Extract the (x, y) coordinate from the center of the cell holding the provided text.  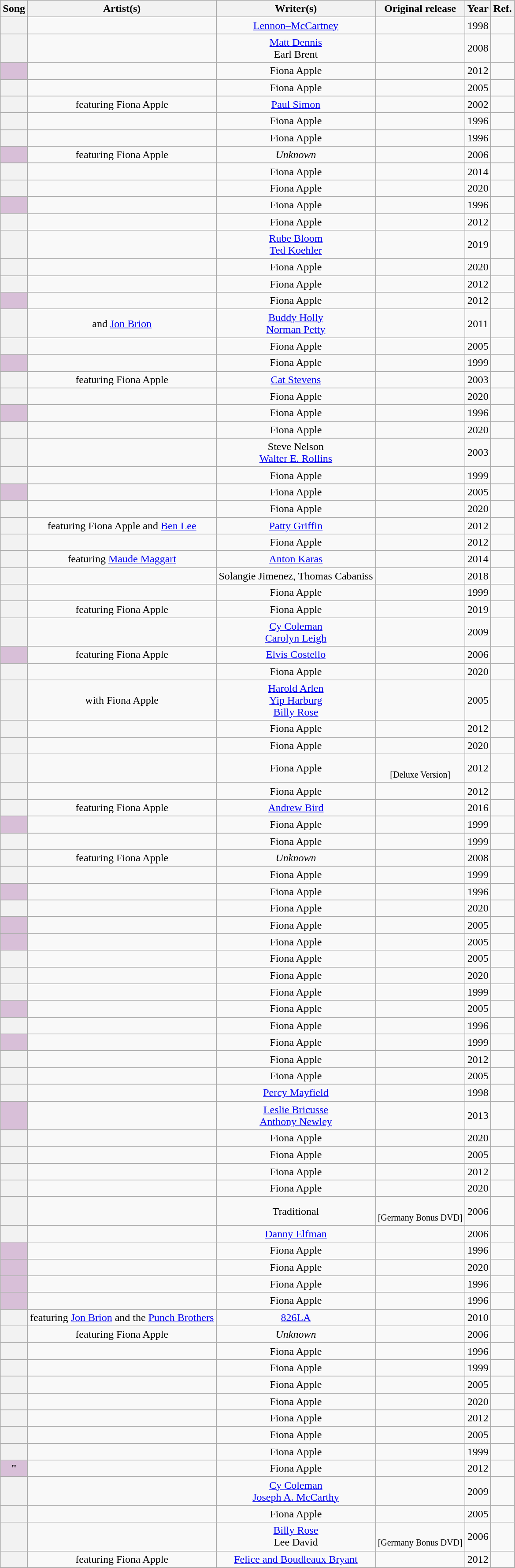
2016 (478, 808)
Leslie BricusseAnthony Newley (296, 1115)
Ref. (502, 9)
Traditional (296, 1211)
Steve NelsonWalter E. Rollins (296, 453)
2011 (478, 323)
featuring Jon Brion and the Punch Brothers (122, 1317)
Year (478, 9)
Elvis Costello (296, 655)
2002 (478, 104)
[Deluxe Version] (420, 768)
" (14, 1468)
Danny Elfman (296, 1234)
2018 (478, 576)
Original release (420, 9)
featuring Fiona Apple and Ben Lee (122, 525)
Billy RoseLee David (296, 1537)
Paul Simon (296, 104)
and Jon Brion (122, 323)
2010 (478, 1317)
Artist(s) (122, 9)
Harold ArlenYip HarburgBilly Rose (296, 700)
Cy ColemanCarolyn Leigh (296, 632)
2013 (478, 1115)
Percy Mayfield (296, 1092)
Song (14, 9)
featuring Maude Maggart (122, 559)
Cy ColemanJoseph A. McCarthy (296, 1491)
Solangie Jimenez, Thomas Cabaniss (296, 576)
Rube Bloom Ted Koehler (296, 245)
Felice and Boudleaux Bryant (296, 1559)
826LA (296, 1317)
with Fiona Apple (122, 700)
Andrew Bird (296, 808)
Anton Karas (296, 559)
Patty Griffin (296, 525)
Buddy HollyNorman Petty (296, 323)
Cat Stevens (296, 380)
Matt DennisEarl Brent (296, 48)
Lennon–McCartney (296, 26)
Writer(s) (296, 9)
